Extract the (x, y) coordinate from the center of the cell holding the provided text.  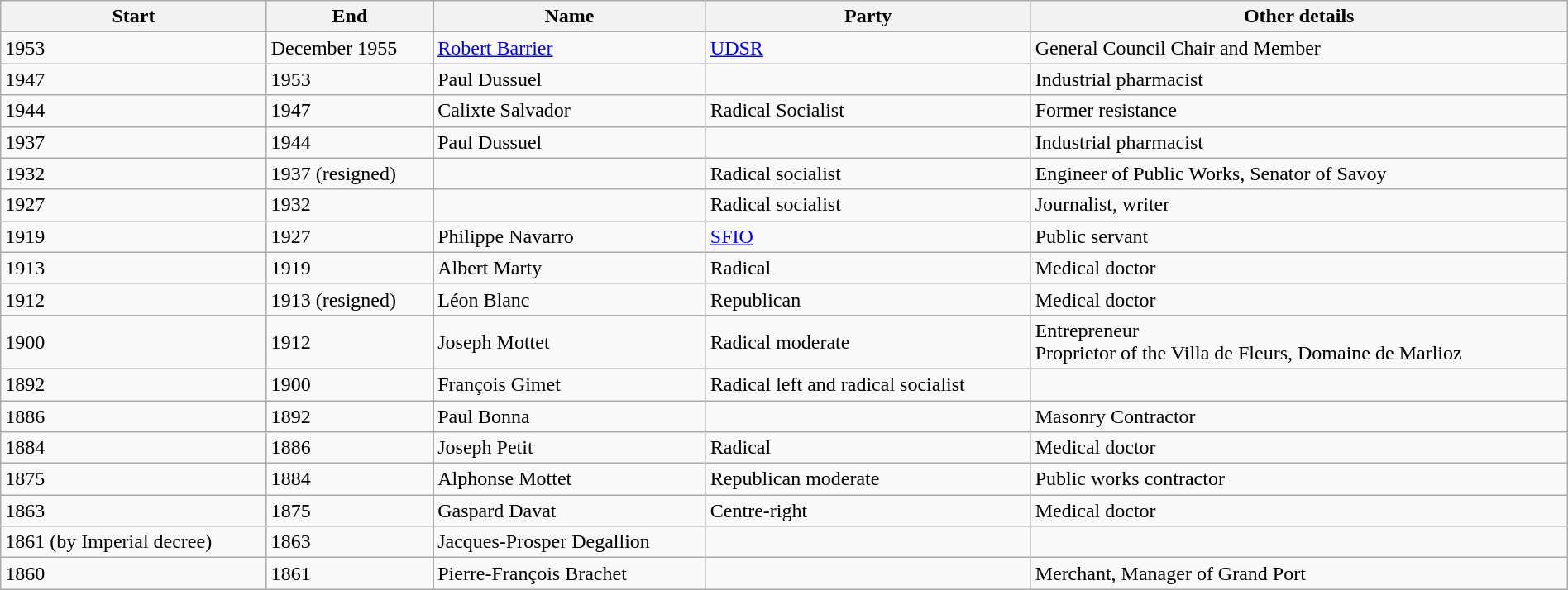
UDSR (868, 48)
Public servant (1298, 236)
Albert Marty (570, 268)
Public works contractor (1298, 479)
December 1955 (350, 48)
1913 (resigned) (350, 299)
1860 (134, 573)
Robert Barrier (570, 48)
Alphonse Mottet (570, 479)
Radical Socialist (868, 111)
Journalist, writer (1298, 205)
Former resistance (1298, 111)
Centre-right (868, 511)
1861 (350, 573)
Philippe Navarro (570, 236)
Name (570, 17)
Masonry Contractor (1298, 416)
Léon Blanc (570, 299)
General Council Chair and Member (1298, 48)
Calixte Salvador (570, 111)
1937 (134, 142)
Party (868, 17)
François Gimet (570, 384)
Engineer of Public Works, Senator of Savoy (1298, 174)
Merchant, Manager of Grand Port (1298, 573)
1861 (by Imperial decree) (134, 542)
Gaspard Davat (570, 511)
Start (134, 17)
1937 (resigned) (350, 174)
Joseph Petit (570, 448)
SFIO (868, 236)
Republican (868, 299)
Jacques-Prosper Degallion (570, 542)
Pierre-François Brachet (570, 573)
EntrepreneurProprietor of the Villa de Fleurs, Domaine de Marlioz (1298, 342)
Radical moderate (868, 342)
Paul Bonna (570, 416)
Republican moderate (868, 479)
Other details (1298, 17)
Joseph Mottet (570, 342)
1913 (134, 268)
Radical left and radical socialist (868, 384)
End (350, 17)
